Return (x, y) of the center of cell containing provided text 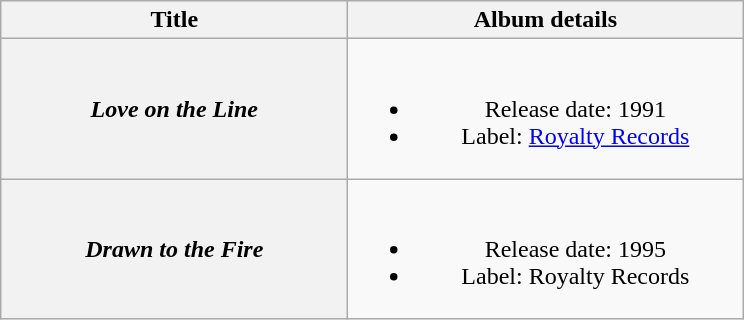
Title (174, 20)
Drawn to the Fire (174, 249)
Love on the Line (174, 109)
Release date: 1991Label: Royalty Records (546, 109)
Album details (546, 20)
Release date: 1995Label: Royalty Records (546, 249)
